Find where the given text appears and provide that cell's center as (X, Y) coordinate. 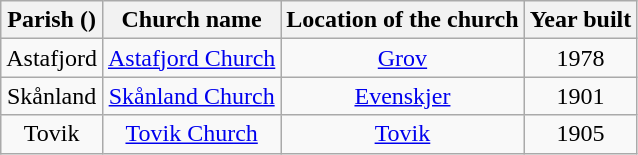
Parish () (52, 20)
1905 (580, 134)
Skånland Church (191, 96)
Church name (191, 20)
Evenskjer (402, 96)
Astafjord Church (191, 58)
1978 (580, 58)
Skånland (52, 96)
1901 (580, 96)
Location of the church (402, 20)
Year built (580, 20)
Tovik Church (191, 134)
Grov (402, 58)
Astafjord (52, 58)
